Detect which cell encompasses the target text, then output its [X, Y] center coordinate. 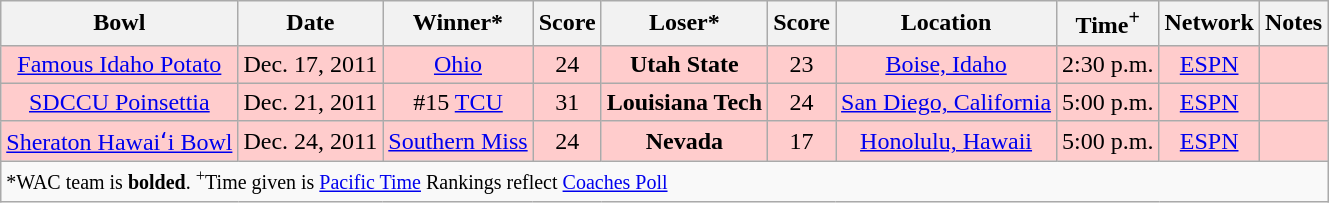
23 [802, 64]
#15 TCU [458, 102]
Network [1209, 24]
Notes [1293, 24]
Utah State [684, 64]
Date [310, 24]
Time+ [1108, 24]
Louisiana Tech [684, 102]
Sheraton Hawaiʻi Bowl [120, 141]
Dec. 17, 2011 [310, 64]
Dec. 21, 2011 [310, 102]
Ohio [458, 64]
*WAC team is bolded. +Time given is Pacific Time Rankings reflect Coaches Poll [664, 181]
Bowl [120, 24]
Dec. 24, 2011 [310, 141]
Famous Idaho Potato [120, 64]
Boise, Idaho [946, 64]
SDCCU Poinsettia [120, 102]
Honolulu, Hawaii [946, 141]
Winner* [458, 24]
Loser* [684, 24]
Southern Miss [458, 141]
2:30 p.m. [1108, 64]
Location [946, 24]
31 [567, 102]
17 [802, 141]
San Diego, California [946, 102]
Nevada [684, 141]
